Return the (X, Y) coordinate for the center point of the cell that contains the specified text.  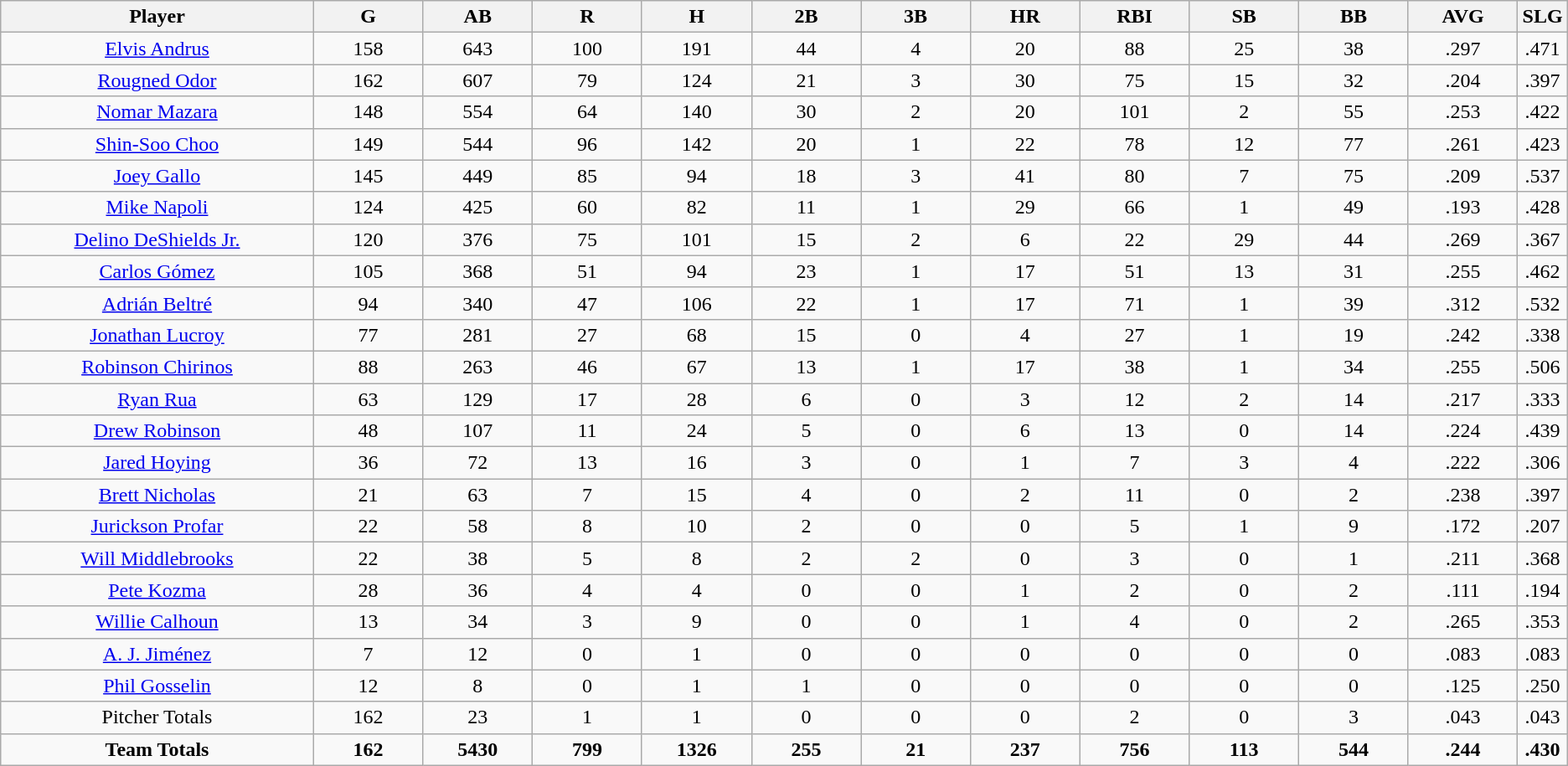
Phil Gosselin (157, 686)
96 (588, 144)
376 (477, 239)
100 (588, 49)
.224 (1462, 431)
.172 (1462, 527)
1326 (697, 749)
79 (588, 80)
.253 (1462, 112)
Jared Hoying (157, 463)
19 (1354, 335)
140 (697, 112)
.297 (1462, 49)
.269 (1462, 239)
.250 (1543, 686)
.111 (1462, 590)
BB (1354, 17)
554 (477, 112)
106 (697, 303)
.207 (1543, 527)
191 (697, 49)
Drew Robinson (157, 431)
281 (477, 335)
.471 (1543, 49)
49 (1354, 208)
AB (477, 17)
Brett Nicholas (157, 495)
25 (1245, 49)
Will Middlebrooks (157, 558)
.368 (1543, 558)
368 (477, 271)
48 (369, 431)
5430 (477, 749)
643 (477, 49)
.430 (1543, 749)
3B (916, 17)
55 (1354, 112)
R (588, 17)
149 (369, 144)
Pitcher Totals (157, 717)
39 (1354, 303)
148 (369, 112)
2B (806, 17)
.238 (1462, 495)
158 (369, 49)
799 (588, 749)
.312 (1462, 303)
.422 (1543, 112)
67 (697, 367)
449 (477, 176)
18 (806, 176)
H (697, 17)
607 (477, 80)
Adrián Beltré (157, 303)
Robinson Chirinos (157, 367)
Willie Calhoun (157, 622)
Jurickson Profar (157, 527)
10 (697, 527)
113 (1245, 749)
.439 (1543, 431)
.244 (1462, 749)
82 (697, 208)
Mike Napoli (157, 208)
Ryan Rua (157, 399)
Team Totals (157, 749)
756 (1134, 749)
.506 (1543, 367)
60 (588, 208)
.532 (1543, 303)
129 (477, 399)
Rougned Odor (157, 80)
.462 (1543, 271)
.423 (1543, 144)
.242 (1462, 335)
Elvis Andrus (157, 49)
.222 (1462, 463)
41 (1025, 176)
Jonathan Lucroy (157, 335)
340 (477, 303)
.125 (1462, 686)
Joey Gallo (157, 176)
Shin-Soo Choo (157, 144)
SLG (1543, 17)
32 (1354, 80)
255 (806, 749)
58 (477, 527)
64 (588, 112)
.333 (1543, 399)
142 (697, 144)
RBI (1134, 17)
Delino DeShields Jr. (157, 239)
24 (697, 431)
.306 (1543, 463)
.537 (1543, 176)
.217 (1462, 399)
145 (369, 176)
.428 (1543, 208)
AVG (1462, 17)
.204 (1462, 80)
.367 (1543, 239)
A. J. Jiménez (157, 654)
107 (477, 431)
Pete Kozma (157, 590)
425 (477, 208)
.211 (1462, 558)
78 (1134, 144)
68 (697, 335)
71 (1134, 303)
Nomar Mazara (157, 112)
.338 (1543, 335)
.261 (1462, 144)
105 (369, 271)
237 (1025, 749)
80 (1134, 176)
47 (588, 303)
.265 (1462, 622)
72 (477, 463)
85 (588, 176)
HR (1025, 17)
31 (1354, 271)
SB (1245, 17)
Player (157, 17)
263 (477, 367)
.193 (1462, 208)
.353 (1543, 622)
Carlos Gómez (157, 271)
120 (369, 239)
66 (1134, 208)
G (369, 17)
46 (588, 367)
.194 (1543, 590)
.209 (1462, 176)
16 (697, 463)
